Output the [x, y] coordinate of the center of the cell containing the given text.  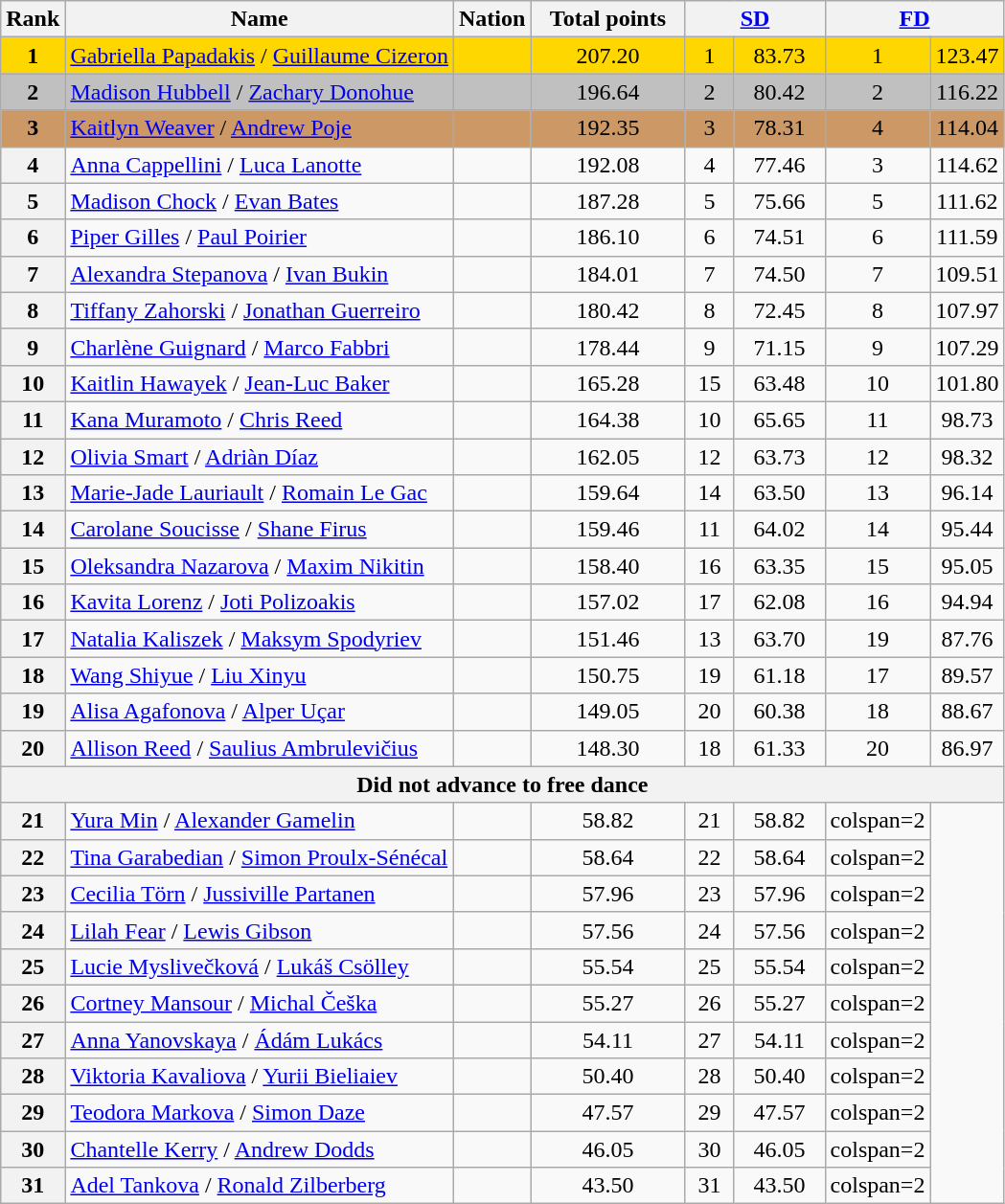
184.01 [607, 274]
Rank [33, 19]
Name [260, 19]
87.76 [968, 639]
96.14 [968, 493]
207.20 [607, 56]
Alisa Agafonova / Alper Uçar [260, 712]
180.42 [607, 310]
157.02 [607, 602]
186.10 [607, 238]
94.94 [968, 602]
FD [914, 19]
Lilah Fear / Lewis Gibson [260, 930]
72.45 [780, 310]
107.29 [968, 347]
Cortney Mansour / Michal Češka [260, 1003]
Kaitlyn Weaver / Andrew Poje [260, 128]
192.35 [607, 128]
159.64 [607, 493]
SD [755, 19]
Charlène Guignard / Marco Fabbri [260, 347]
Viktoria Kavaliova / Yurii Bieliaiev [260, 1077]
63.48 [780, 383]
116.22 [968, 92]
151.46 [607, 639]
Marie-Jade Lauriault / Romain Le Gac [260, 493]
114.62 [968, 165]
148.30 [607, 748]
Kaitlin Hawayek / Jean-Luc Baker [260, 383]
149.05 [607, 712]
Natalia Kaliszek / Maksym Spodyriev [260, 639]
Did not advance to free dance [502, 784]
83.73 [780, 56]
Carolane Soucisse / Shane Firus [260, 530]
Alexandra Stepanova / Ivan Bukin [260, 274]
Teodora Markova / Simon Daze [260, 1113]
98.32 [968, 457]
196.64 [607, 92]
Kana Muramoto / Chris Reed [260, 420]
101.80 [968, 383]
80.42 [780, 92]
123.47 [968, 56]
111.59 [968, 238]
Cecilia Törn / Jussiville Partanen [260, 894]
Anna Cappellini / Luca Lanotte [260, 165]
Anna Yanovskaya / Ádám Lukács [260, 1039]
Total points [607, 19]
63.50 [780, 493]
65.65 [780, 420]
75.66 [780, 201]
74.50 [780, 274]
109.51 [968, 274]
74.51 [780, 238]
98.73 [968, 420]
Chantelle Kerry / Andrew Dodds [260, 1149]
95.44 [968, 530]
64.02 [780, 530]
63.70 [780, 639]
114.04 [968, 128]
Adel Tankova / Ronald Zilberberg [260, 1186]
162.05 [607, 457]
62.08 [780, 602]
61.18 [780, 675]
Madison Hubbell / Zachary Donohue [260, 92]
158.40 [607, 566]
192.08 [607, 165]
Olivia Smart / Adriàn Díaz [260, 457]
95.05 [968, 566]
77.46 [780, 165]
Madison Chock / Evan Bates [260, 201]
Tina Garabedian / Simon Proulx-Sénécal [260, 857]
63.35 [780, 566]
78.31 [780, 128]
111.62 [968, 201]
Allison Reed / Saulius Ambrulevičius [260, 748]
178.44 [607, 347]
Wang Shiyue / Liu Xinyu [260, 675]
Kavita Lorenz / Joti Polizoakis [260, 602]
164.38 [607, 420]
187.28 [607, 201]
Yura Min / Alexander Gamelin [260, 821]
88.67 [968, 712]
159.46 [607, 530]
Lucie Myslivečková / Lukáš Csölley [260, 966]
Gabriella Papadakis / Guillaume Cizeron [260, 56]
Piper Gilles / Paul Poirier [260, 238]
61.33 [780, 748]
71.15 [780, 347]
150.75 [607, 675]
165.28 [607, 383]
60.38 [780, 712]
Oleksandra Nazarova / Maxim Nikitin [260, 566]
63.73 [780, 457]
Tiffany Zahorski / Jonathan Guerreiro [260, 310]
86.97 [968, 748]
107.97 [968, 310]
Nation [491, 19]
89.57 [968, 675]
